For the text-containing cell, return its midpoint in [X, Y] coordinate format. 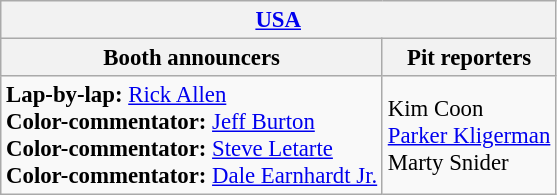
USA [278, 20]
Lap-by-lap: Rick AllenColor-commentator: Jeff BurtonColor-commentator: Steve LetarteColor-commentator: Dale Earnhardt Jr. [192, 136]
Booth announcers [192, 58]
Pit reporters [468, 58]
Kim CoonParker KligermanMarty Snider [468, 136]
